Capture the cell that displays the provided text and extract its (X, Y) central coordinate. 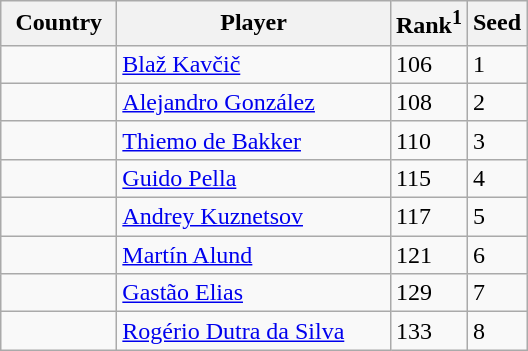
Martín Alund (254, 255)
115 (428, 178)
3 (496, 140)
Gastão Elias (254, 293)
Seed (496, 24)
8 (496, 331)
121 (428, 255)
108 (428, 102)
Blaž Kavčič (254, 64)
129 (428, 293)
7 (496, 293)
Thiemo de Bakker (254, 140)
Player (254, 24)
6 (496, 255)
Alejandro González (254, 102)
Country (59, 24)
117 (428, 217)
2 (496, 102)
5 (496, 217)
110 (428, 140)
Andrey Kuznetsov (254, 217)
Guido Pella (254, 178)
Rank1 (428, 24)
106 (428, 64)
1 (496, 64)
Rogério Dutra da Silva (254, 331)
133 (428, 331)
4 (496, 178)
